Determine the [X, Y] coordinate at the center of the cell enclosing the given text.  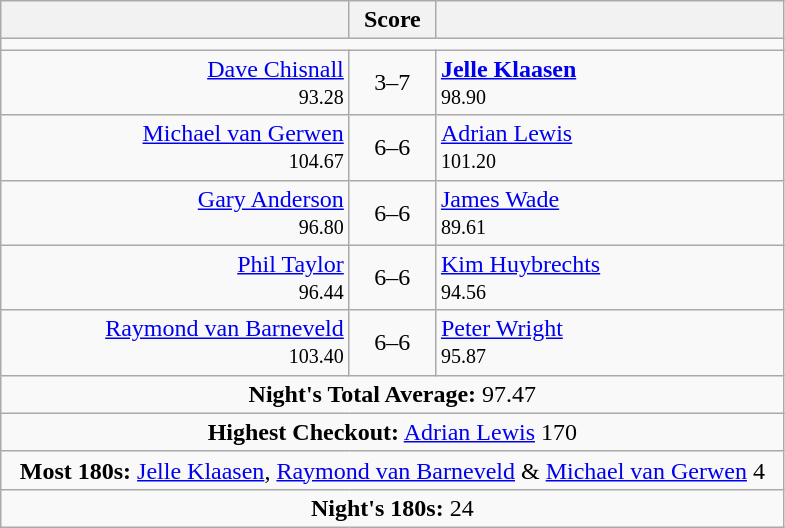
Gary Anderson 96.80 [176, 212]
Most 180s: Jelle Klaasen, Raymond van Barneveld & Michael van Gerwen 4 [392, 470]
Peter Wright 95.87 [610, 342]
James Wade 89.61 [610, 212]
Score [392, 20]
Night's 180s: 24 [392, 508]
3–7 [392, 82]
Phil Taylor 96.44 [176, 278]
Adrian Lewis 101.20 [610, 148]
Dave Chisnall 93.28 [176, 82]
Raymond van Barneveld 103.40 [176, 342]
Jelle Klaasen 98.90 [610, 82]
Night's Total Average: 97.47 [392, 394]
Highest Checkout: Adrian Lewis 170 [392, 432]
Kim Huybrechts 94.56 [610, 278]
Michael van Gerwen 104.67 [176, 148]
